Locate the cell with the specified text and output its [x, y] center coordinate. 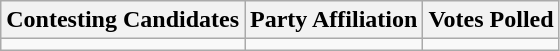
Votes Polled [491, 20]
Contesting Candidates [123, 20]
Party Affiliation [334, 20]
